Locate the cell with the specified text and output its (X, Y) center coordinate. 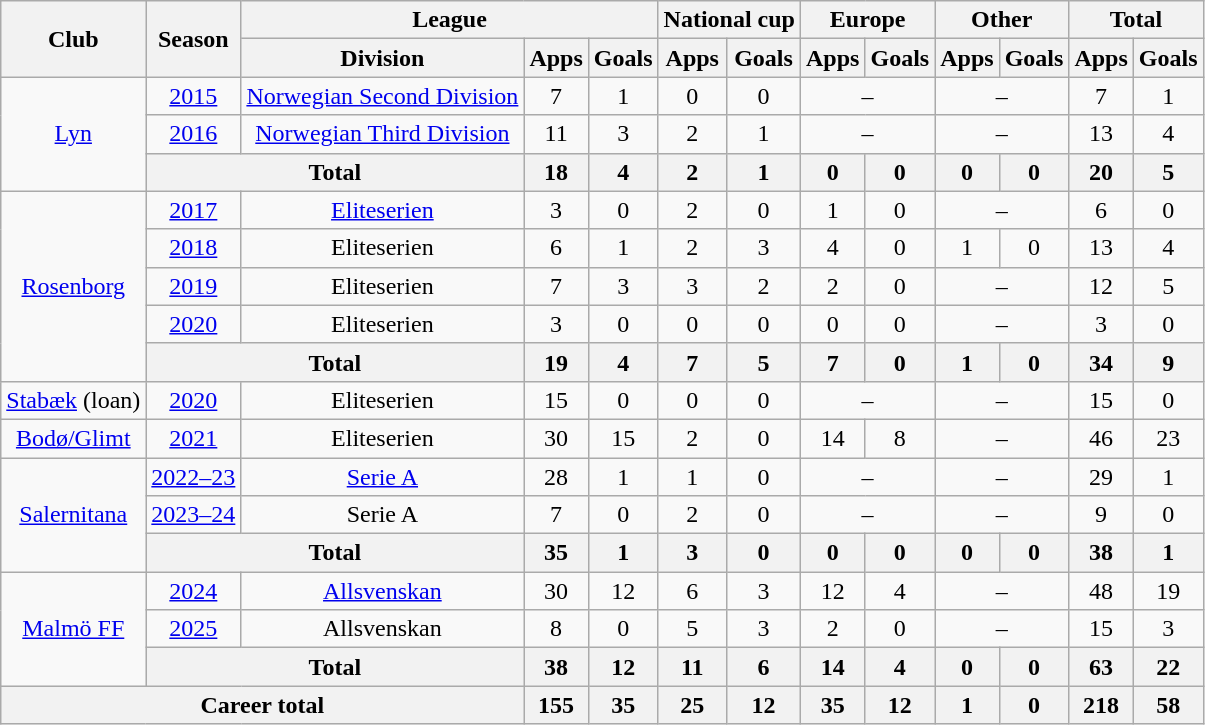
2025 (194, 629)
58 (1168, 705)
23 (1168, 438)
Rosenborg (74, 286)
National cup (729, 20)
29 (1101, 477)
2019 (194, 286)
Club (74, 39)
2023–24 (194, 515)
Europe (868, 20)
18 (556, 172)
25 (692, 705)
28 (556, 477)
20 (1101, 172)
22 (1168, 667)
Malmö FF (74, 629)
48 (1101, 591)
218 (1101, 705)
63 (1101, 667)
2016 (194, 134)
Division (382, 58)
2021 (194, 438)
2018 (194, 248)
46 (1101, 438)
Lyn (74, 134)
Salernitana (74, 515)
2017 (194, 210)
155 (556, 705)
Season (194, 39)
2015 (194, 96)
2022–23 (194, 477)
34 (1101, 362)
Stabæk (loan) (74, 400)
League (450, 20)
Other (1002, 20)
2024 (194, 591)
Norwegian Third Division (382, 134)
Bodø/Glimt (74, 438)
Career total (262, 705)
Norwegian Second Division (382, 96)
